Identify which cell holds the provided text, then report its [X, Y] central coordinate. 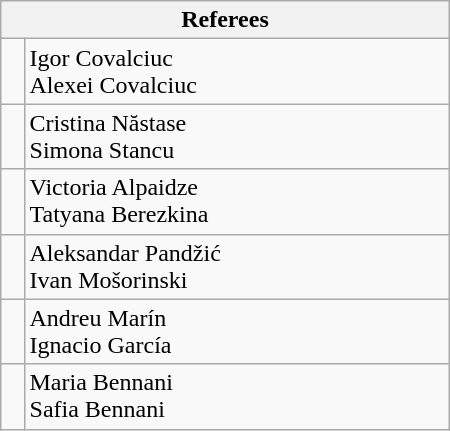
Referees [225, 20]
Victoria AlpaidzeTatyana Berezkina [236, 202]
Aleksandar PandžićIvan Mošorinski [236, 266]
Andreu MarínIgnacio García [236, 332]
Maria BennaniSafia Bennani [236, 396]
Cristina NăstaseSimona Stancu [236, 136]
Igor CovalciucAlexei Covalciuc [236, 72]
